For the text-containing cell, return its midpoint in [X, Y] coordinate format. 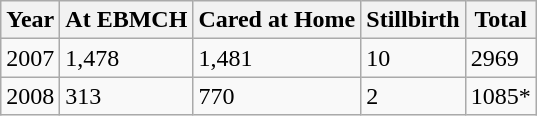
At EBMCH [126, 20]
Total [500, 20]
2 [413, 96]
Cared at Home [277, 20]
2008 [30, 96]
Stillbirth [413, 20]
1,478 [126, 58]
10 [413, 58]
2969 [500, 58]
313 [126, 96]
770 [277, 96]
1085* [500, 96]
Year [30, 20]
1,481 [277, 58]
2007 [30, 58]
